Identify which cell holds the provided text, then report its [x, y] central coordinate. 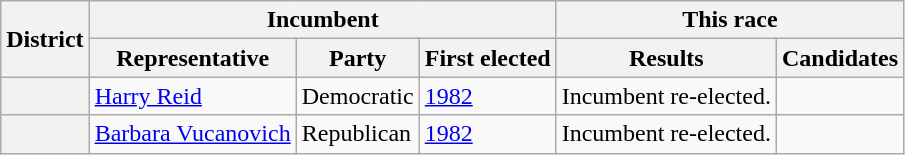
Party [358, 58]
Harry Reid [192, 96]
Candidates [840, 58]
Barbara Vucanovich [192, 134]
Democratic [358, 96]
Republican [358, 134]
First elected [488, 58]
Results [666, 58]
Incumbent [322, 20]
This race [730, 20]
District [45, 39]
Representative [192, 58]
